Scan for the cell matching the given text and deliver its (x, y) coordinate at center. 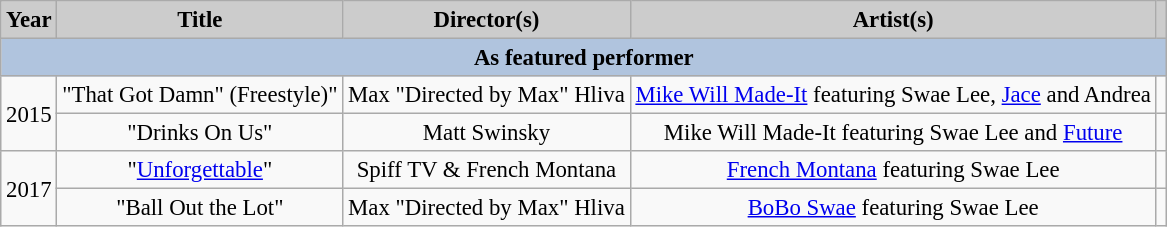
Spiff TV & French Montana (486, 170)
2017 (29, 188)
"Ball Out the Lot" (200, 208)
BoBo Swae featuring Swae Lee (893, 208)
2015 (29, 114)
"That Got Damn" (Freestyle)" (200, 95)
"Drinks On Us" (200, 133)
Mike Will Made-It featuring Swae Lee and Future (893, 133)
Mike Will Made-It featuring Swae Lee, Jace and Andrea (893, 95)
Director(s) (486, 20)
As featured performer (584, 58)
Year (29, 20)
French Montana featuring Swae Lee (893, 170)
Title (200, 20)
"Unforgettable" (200, 170)
Matt Swinsky (486, 133)
Artist(s) (893, 20)
